Scan for the cell matching the given text and deliver its (X, Y) coordinate at center. 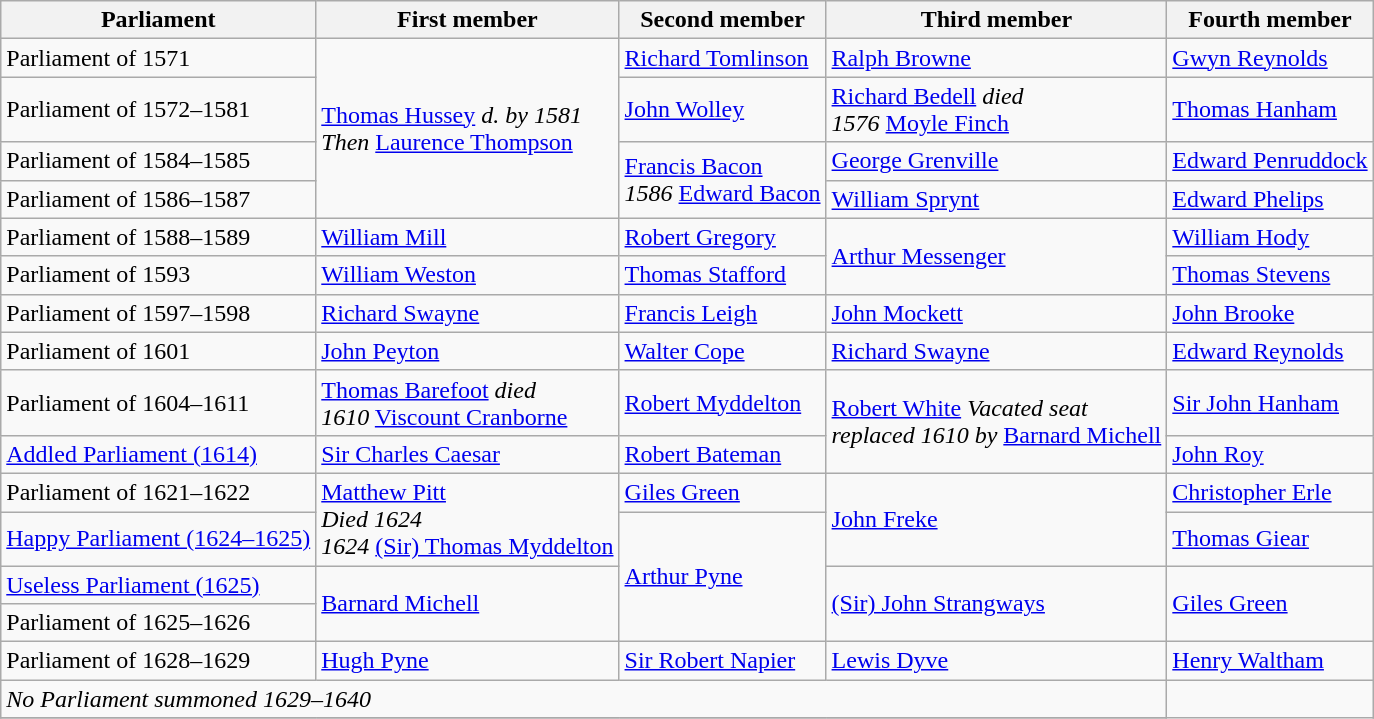
Edward Phelips (1270, 199)
Francis Leigh (722, 313)
Parliament of 1601 (158, 351)
Ralph Browne (996, 58)
Thomas Giear (1270, 539)
William Hody (1270, 237)
George Grenville (996, 161)
Sir Robert Napier (722, 661)
William Mill (468, 237)
Parliament of 1584–1585 (158, 161)
Robert Bateman (722, 454)
Barnard Michell (468, 604)
Richard Tomlinson (722, 58)
Arthur Messenger (996, 256)
Robert Myddelton (722, 402)
Second member (722, 20)
Thomas Stafford (722, 275)
First member (468, 20)
Parliament of 1571 (158, 58)
Parliament of 1597–1598 (158, 313)
Useless Parliament (1625) (158, 585)
Thomas Hussey d. by 1581Then Laurence Thompson (468, 128)
Matthew PittDied 16241624 (Sir) Thomas Myddelton (468, 519)
Hugh Pyne (468, 661)
Parliament of 1593 (158, 275)
Robert White Vacated seatreplaced 1610 by Barnard Michell (996, 422)
John Wolley (722, 110)
John Peyton (468, 351)
Walter Cope (722, 351)
Sir Charles Caesar (468, 454)
Happy Parliament (1624–1625) (158, 539)
Francis Bacon 1586 Edward Bacon (722, 180)
Fourth member (1270, 20)
Robert Gregory (722, 237)
John Mockett (996, 313)
Gwyn Reynolds (1270, 58)
William Sprynt (996, 199)
Sir John Hanham (1270, 402)
Thomas Barefoot died1610 Viscount Cranborne (468, 402)
Third member (996, 20)
William Weston (468, 275)
Christopher Erle (1270, 492)
No Parliament summoned 1629–1640 (584, 699)
Edward Reynolds (1270, 351)
Parliament of 1604–1611 (158, 402)
Parliament of 1588–1589 (158, 237)
Edward Penruddock (1270, 161)
Parliament of 1628–1629 (158, 661)
John Freke (996, 519)
Addled Parliament (1614) (158, 454)
Parliament of 1586–1587 (158, 199)
John Brooke (1270, 313)
Parliament of 1572–1581 (158, 110)
Henry Waltham (1270, 661)
Parliament of 1621–1622 (158, 492)
Richard Bedell died1576 Moyle Finch (996, 110)
(Sir) John Strangways (996, 604)
Lewis Dyve (996, 661)
Thomas Hanham (1270, 110)
Arthur Pyne (722, 577)
Parliament (158, 20)
Thomas Stevens (1270, 275)
Parliament of 1625–1626 (158, 623)
John Roy (1270, 454)
